Locate the cell with the specified text and output its [x, y] center coordinate. 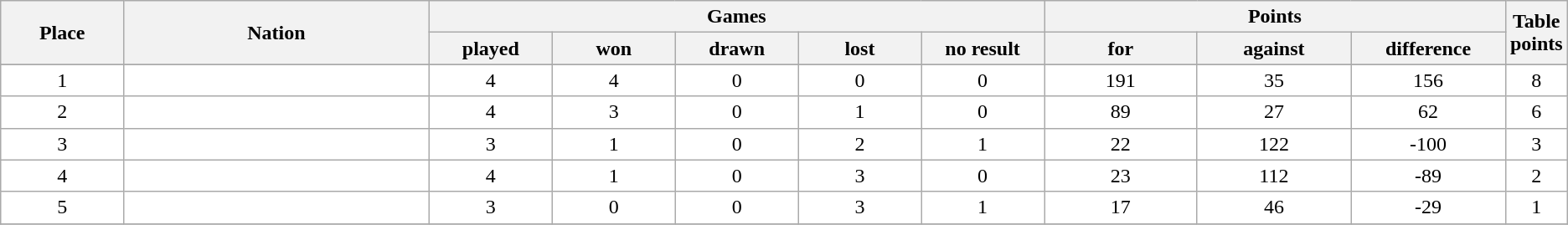
112 [1274, 176]
won [615, 49]
Tablepoints [1536, 33]
17 [1121, 207]
Points [1275, 17]
no result [983, 49]
difference [1429, 49]
35 [1274, 80]
191 [1121, 80]
Games [736, 17]
lost [859, 49]
-29 [1429, 207]
156 [1429, 80]
5 [62, 207]
drawn [737, 49]
for [1121, 49]
Place [62, 33]
46 [1274, 207]
played [491, 49]
122 [1274, 144]
6 [1536, 112]
22 [1121, 144]
against [1274, 49]
89 [1121, 112]
23 [1121, 176]
-89 [1429, 176]
-100 [1429, 144]
27 [1274, 112]
Nation [276, 33]
62 [1429, 112]
8 [1536, 80]
